From the cell containing the given text, extract its center point as (x, y) coordinate. 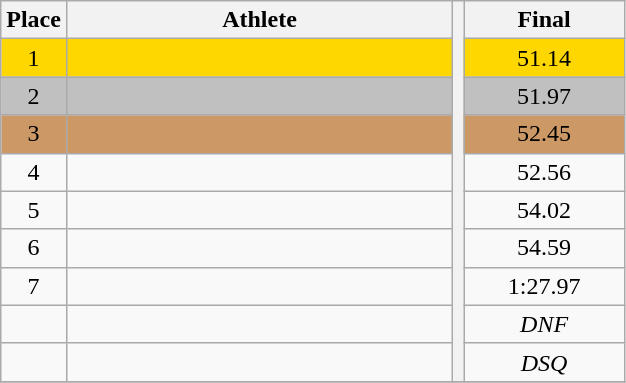
Final (544, 20)
6 (34, 248)
51.97 (544, 96)
1 (34, 58)
DNF (544, 324)
Place (34, 20)
51.14 (544, 58)
52.56 (544, 172)
5 (34, 210)
Athlete (259, 20)
DSQ (544, 362)
52.45 (544, 134)
3 (34, 134)
54.59 (544, 248)
1:27.97 (544, 286)
54.02 (544, 210)
2 (34, 96)
4 (34, 172)
7 (34, 286)
